Determine the [X, Y] coordinate at the center of the cell enclosing the given text.  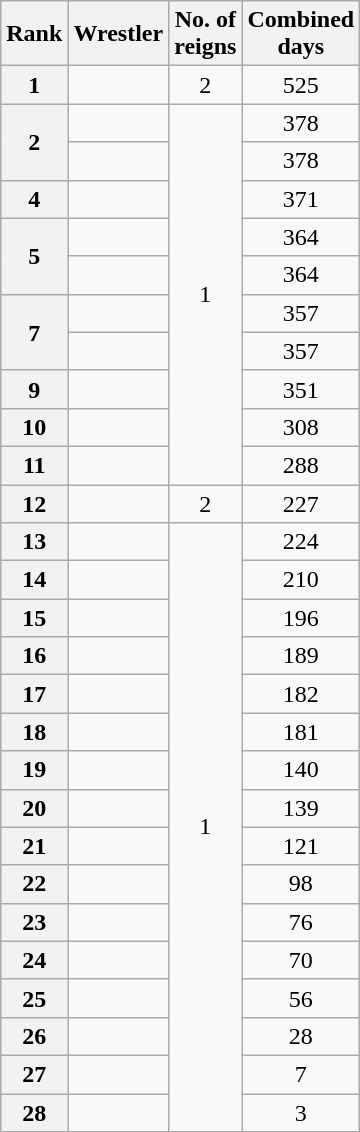
56 [301, 998]
20 [34, 808]
Wrestler [118, 34]
15 [34, 618]
139 [301, 808]
26 [34, 1036]
288 [301, 465]
19 [34, 770]
11 [34, 465]
24 [34, 960]
22 [34, 884]
Rank [34, 34]
23 [34, 922]
227 [301, 503]
70 [301, 960]
4 [34, 199]
Combineddays [301, 34]
210 [301, 580]
No. ofreigns [206, 34]
196 [301, 618]
12 [34, 503]
25 [34, 998]
21 [34, 846]
121 [301, 846]
3 [301, 1113]
14 [34, 580]
76 [301, 922]
224 [301, 542]
181 [301, 732]
17 [34, 694]
9 [34, 389]
5 [34, 256]
18 [34, 732]
308 [301, 427]
189 [301, 656]
10 [34, 427]
371 [301, 199]
16 [34, 656]
140 [301, 770]
98 [301, 884]
27 [34, 1074]
182 [301, 694]
525 [301, 85]
13 [34, 542]
351 [301, 389]
